Pinpoint the cell where the given text exists, returning its (x, y) midpoint coordinate. 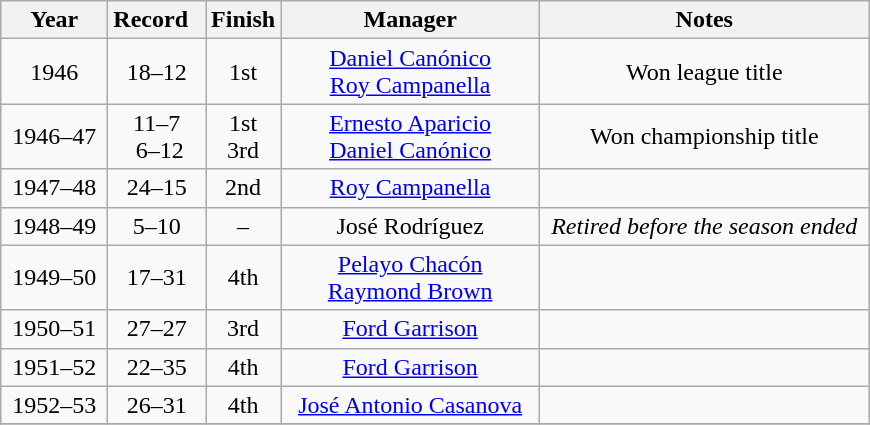
Daniel CanónicoRoy Campanella (410, 72)
1946 (54, 72)
José Antonio Casanova (410, 405)
26–31 (157, 405)
11–7 6–12 (157, 136)
24–15 (157, 188)
1952–53 (54, 405)
1950–51 (54, 329)
5–10 (157, 226)
18–12 (157, 72)
Year (54, 20)
Finish (244, 20)
Ernesto AparicioDaniel Canónico (410, 136)
1946–47 (54, 136)
22–35 (157, 367)
1951–52 (54, 367)
Pelayo ChacónRaymond Brown (410, 278)
1947–48 (54, 188)
3rd (244, 329)
Notes (704, 20)
27–27 (157, 329)
Won league title (704, 72)
Won championship title (704, 136)
Record (157, 20)
– (244, 226)
1949–50 (54, 278)
1st (244, 72)
1948–49 (54, 226)
José Rodríguez (410, 226)
Retired before the season ended (704, 226)
1st3rd (244, 136)
Roy Campanella (410, 188)
Manager (410, 20)
17–31 (157, 278)
2nd (244, 188)
